Find where the given text appears and provide that cell's center as (x, y) coordinate. 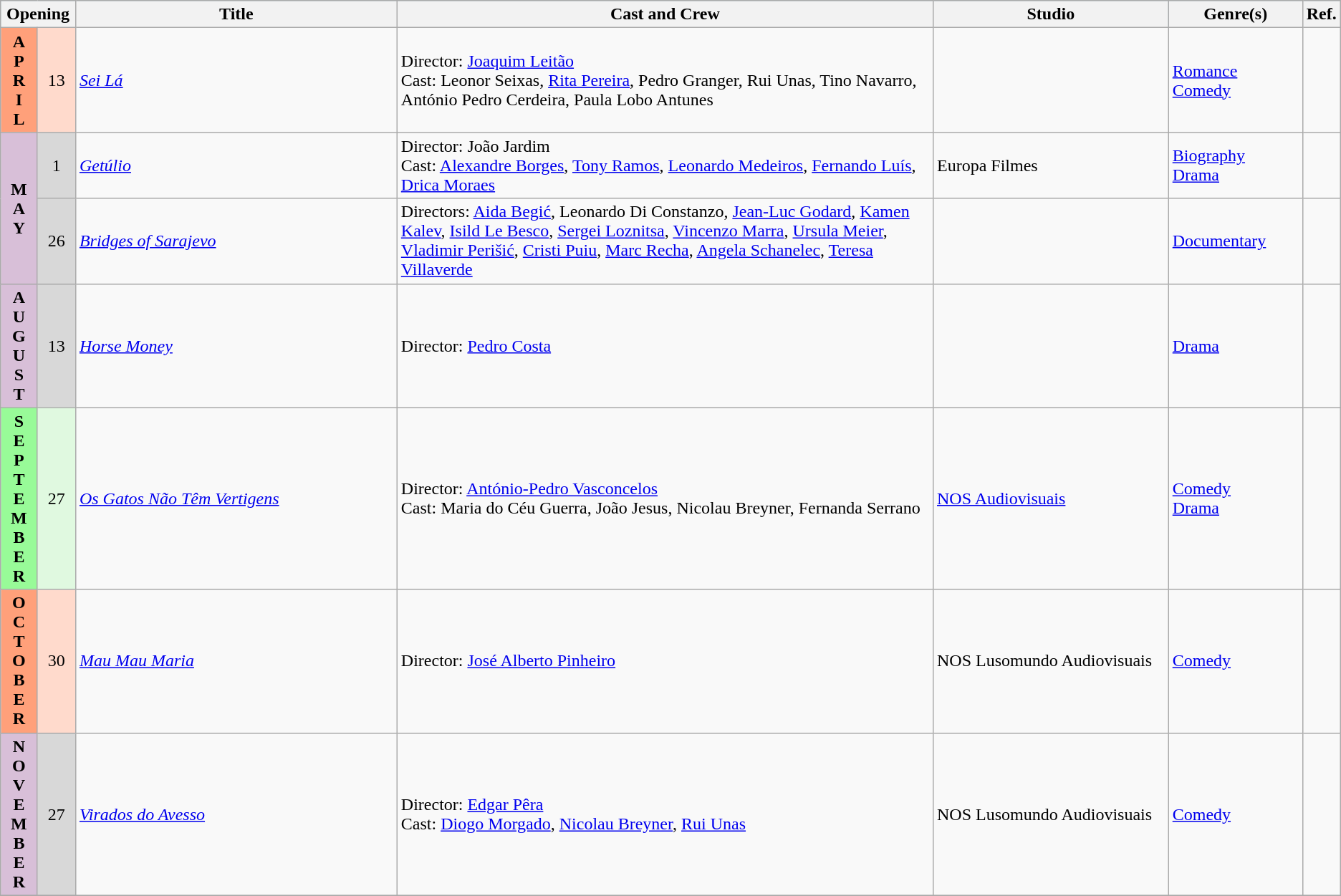
Os Gatos Não Têm Vertigens (236, 498)
Director: António-Pedro Vasconcelos Cast: Maria do Céu Guerra, João Jesus, Nicolau Breyner, Fernanda Serrano (665, 498)
Mau Mau Maria (236, 661)
Director: Edgar Pêra Cast: Diogo Morgado, Nicolau Breyner, Rui Unas (665, 814)
Director: Pedro Costa (665, 345)
SEPTEMBER (19, 498)
Horse Money (236, 345)
Director: João Jardim Cast: Alexandre Borges, Tony Ramos, Leonardo Medeiros, Fernando Luís, Drica Moraes (665, 165)
AUGUST (19, 345)
MAY (19, 208)
Biography Drama (1235, 165)
Getúlio (236, 165)
Europa Filmes (1050, 165)
Director: José Alberto Pinheiro (665, 661)
NOVEMBER (19, 814)
Comedy Drama (1235, 498)
30 (56, 661)
Virados do Avesso (236, 814)
Studio (1050, 14)
Drama (1235, 345)
Genre(s) (1235, 14)
26 (56, 241)
Documentary (1235, 241)
Bridges of Sarajevo (236, 241)
NOS Audiovisuais (1050, 498)
Title (236, 14)
Romance Comedy (1235, 80)
OCTOBER (19, 661)
Ref. (1321, 14)
Opening (39, 14)
Cast and Crew (665, 14)
Director: Joaquim Leitão Cast: Leonor Seixas, Rita Pereira, Pedro Granger, Rui Unas, Tino Navarro, António Pedro Cerdeira, Paula Lobo Antunes (665, 80)
1 (56, 165)
APRIL (19, 80)
Sei Lá (236, 80)
